From the cell containing the given text, extract its center point as [X, Y] coordinate. 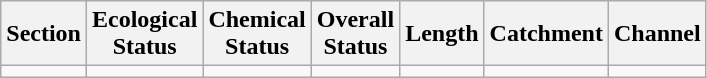
ChemicalStatus [257, 34]
Channel [657, 34]
OverallStatus [355, 34]
EcologicalStatus [144, 34]
Length [442, 34]
Section [44, 34]
Catchment [546, 34]
